Determine the (X, Y) coordinate at the center of the cell enclosing the given text.  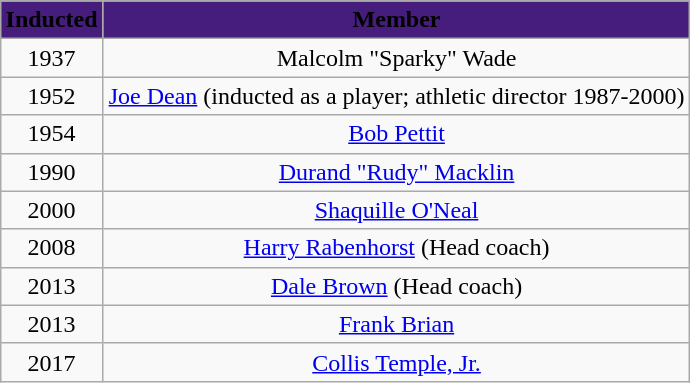
Durand "Rudy" Macklin (396, 172)
1954 (52, 134)
2000 (52, 210)
Collis Temple, Jr. (396, 362)
1952 (52, 96)
Frank Brian (396, 324)
Dale Brown (Head coach) (396, 286)
2017 (52, 362)
1990 (52, 172)
Joe Dean (inducted as a player; athletic director 1987-2000) (396, 96)
Inducted (52, 20)
Bob Pettit (396, 134)
Shaquille O'Neal (396, 210)
Malcolm "Sparky" Wade (396, 58)
1937 (52, 58)
Harry Rabenhorst (Head coach) (396, 248)
2008 (52, 248)
Member (396, 20)
